Scan for the cell matching the given text and deliver its (x, y) coordinate at center. 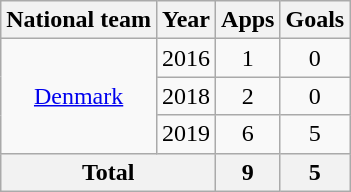
2018 (186, 96)
1 (248, 58)
Denmark (79, 96)
9 (248, 172)
2 (248, 96)
Total (108, 172)
Apps (248, 20)
6 (248, 134)
2016 (186, 58)
National team (79, 20)
2019 (186, 134)
Year (186, 20)
Goals (315, 20)
